Find where the given text appears and provide that cell's center as [X, Y] coordinate. 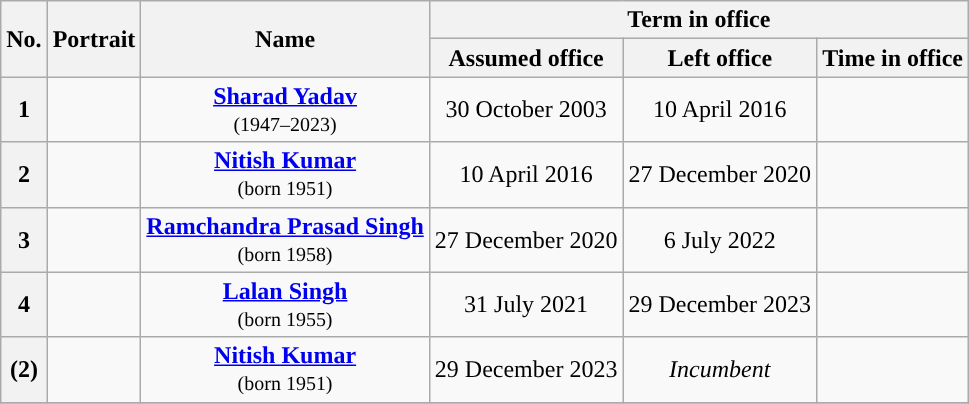
Name [285, 39]
6 July 2022 [720, 240]
31 July 2021 [526, 304]
4 [24, 304]
2 [24, 174]
Sharad Yadav(1947–2023) [285, 110]
1 [24, 110]
3 [24, 240]
Assumed office [526, 58]
Incumbent [720, 370]
Lalan Singh(born 1955) [285, 304]
No. [24, 39]
Portrait [94, 39]
Term in office [698, 20]
Ramchandra Prasad Singh(born 1958) [285, 240]
Left office [720, 58]
30 October 2003 [526, 110]
Time in office [893, 58]
(2) [24, 370]
